Extract the (x, y) coordinate from the center of the cell holding the provided text.  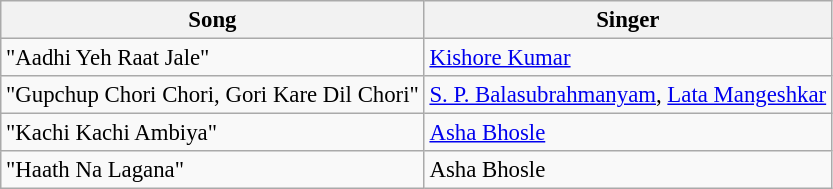
"Haath Na Lagana" (212, 170)
"Kachi Kachi Ambiya" (212, 133)
"Aadhi Yeh Raat Jale" (212, 58)
Singer (628, 20)
Kishore Kumar (628, 58)
"Gupchup Chori Chori, Gori Kare Dil Chori" (212, 95)
Song (212, 20)
S. P. Balasubrahmanyam, Lata Mangeshkar (628, 95)
